Provide the [x, y] coordinate of the cell's center where the given text is located.  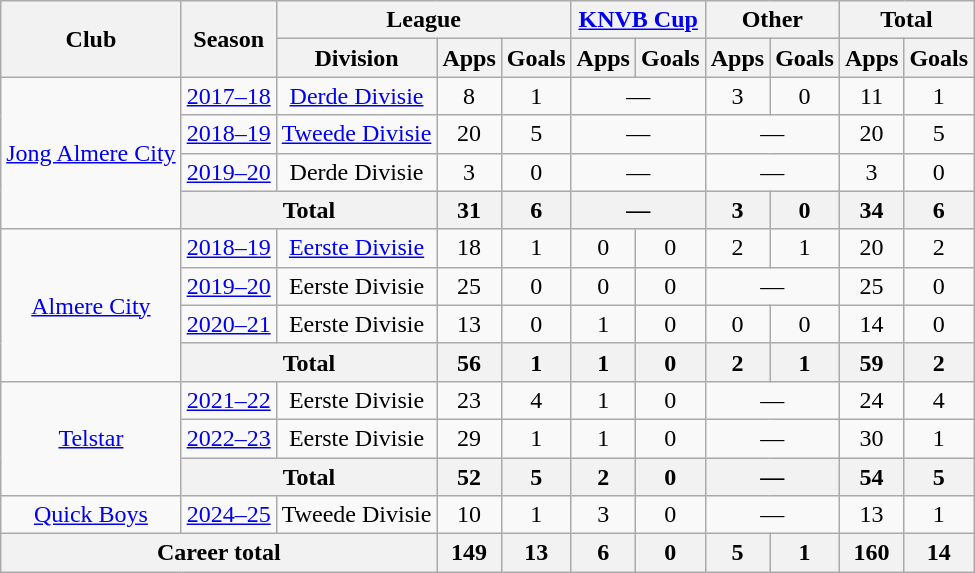
30 [871, 438]
2022–23 [228, 438]
2024–25 [228, 515]
KNVB Cup [638, 20]
Division [356, 58]
8 [469, 96]
11 [871, 96]
2021–22 [228, 400]
52 [469, 477]
Quick Boys [91, 515]
Almere City [91, 305]
54 [871, 477]
Career total [219, 553]
Telstar [91, 438]
149 [469, 553]
League [424, 20]
Club [91, 39]
18 [469, 248]
24 [871, 400]
56 [469, 362]
29 [469, 438]
10 [469, 515]
2017–18 [228, 96]
Other [772, 20]
2020–21 [228, 324]
160 [871, 553]
23 [469, 400]
Season [228, 39]
34 [871, 210]
31 [469, 210]
59 [871, 362]
Jong Almere City [91, 153]
